Return the [X, Y] coordinate for the center point of the cell that contains the specified text.  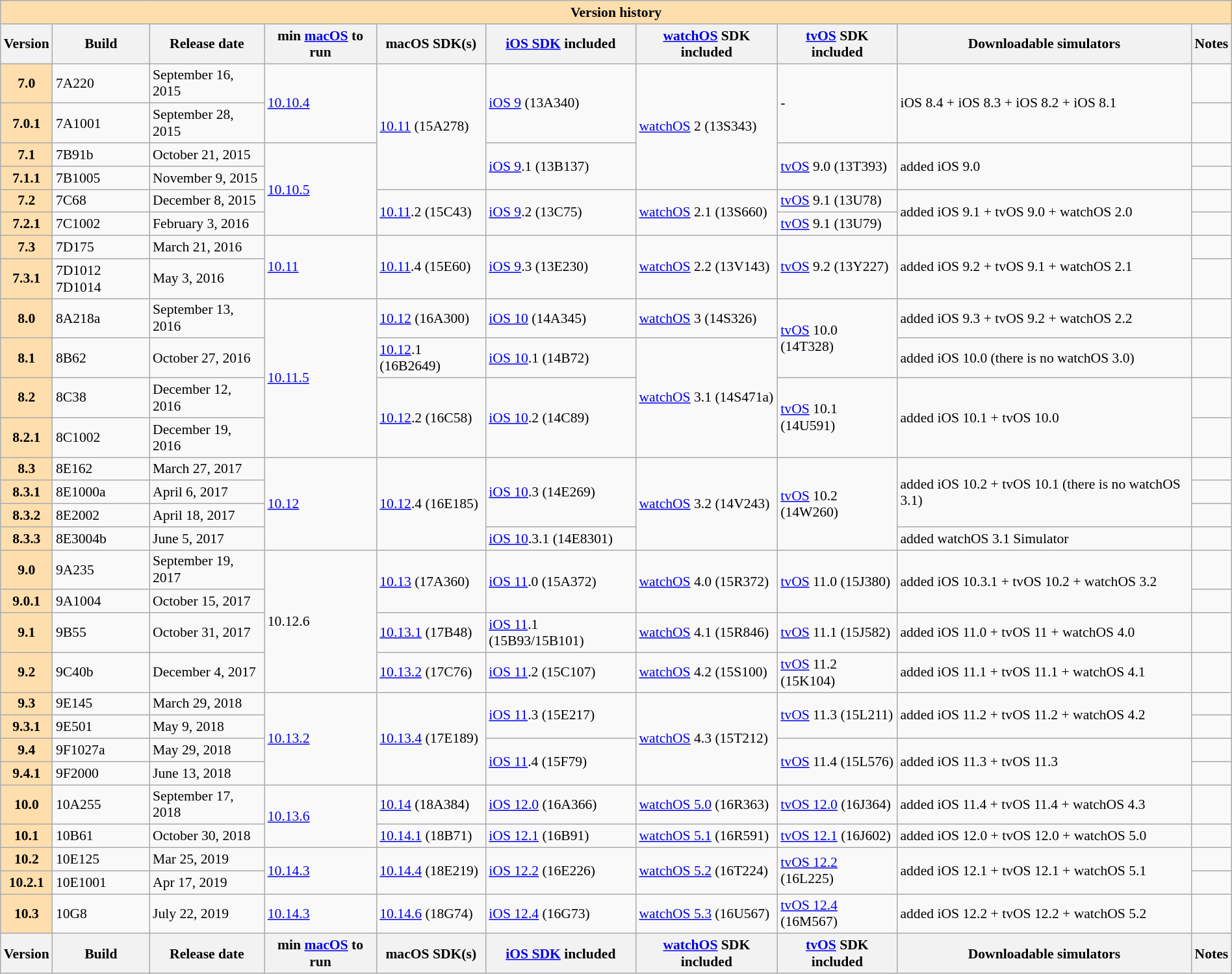
December 12, 2016 [207, 398]
10.2.1 [27, 882]
added iOS 10.1 + tvOS 10.0 [1044, 418]
10.10.4 [320, 103]
10.14.1 (18B71) [431, 836]
8A218a [101, 318]
10.14.6 (18G74) [431, 914]
added iOS 11.0 + tvOS 11 + watchOS 4.0 [1044, 633]
June 5, 2017 [207, 539]
9C40b [101, 672]
10.12.2 (16C58) [431, 418]
December 8, 2015 [207, 201]
April 18, 2017 [207, 515]
iOS 10 (14A345) [560, 318]
watchOS 5.2 (16T224) [706, 871]
10.14.4 (18E219) [431, 871]
tvOS 12.4 (16M567) [837, 914]
10.1 [27, 836]
April 6, 2017 [207, 493]
8.2.1 [27, 438]
7.1.1 [27, 178]
9.4.1 [27, 773]
October 30, 2018 [207, 836]
iOS 9.3 (13E230) [560, 268]
iOS 11.0 (15A372) [560, 581]
8.0 [27, 318]
watchOS 5.0 (16R363) [706, 804]
10E1001 [101, 882]
10.10.5 [320, 189]
Mar 25, 2019 [207, 860]
iOS 12.1 (16B91) [560, 836]
tvOS 11.0 (15J380) [837, 581]
tvOS 11.3 (15L211) [837, 715]
tvOS 10.1 (14U591) [837, 418]
iOS 8.4 + iOS 8.3 + iOS 8.2 + iOS 8.1 [1044, 103]
iOS 10.1 (14B72) [560, 359]
tvOS 10.2 (14W260) [837, 504]
8C38 [101, 398]
July 22, 2019 [207, 914]
10.0 [27, 804]
added iOS 11.2 + tvOS 11.2 + watchOS 4.2 [1044, 715]
added iOS 10.0 (there is no watchOS 3.0) [1044, 359]
7.3 [27, 248]
iOS 12.0 (16A366) [560, 804]
December 4, 2017 [207, 672]
10.11.2 (15C43) [431, 212]
iOS 10.2 (14C89) [560, 418]
September 13, 2016 [207, 318]
iOS 10.3 (14E269) [560, 493]
May 9, 2018 [207, 727]
watchOS 3 (14S326) [706, 318]
7.2 [27, 201]
September 19, 2017 [207, 569]
8E3004b [101, 539]
October 21, 2015 [207, 155]
10.13.1 (17B48) [431, 633]
added watchOS 3.1 Simulator [1044, 539]
9.2 [27, 672]
9.1 [27, 633]
tvOS 9.0 (13T393) [837, 166]
March 29, 2018 [207, 704]
added iOS 10.2 + tvOS 10.1 (there is no watchOS 3.1) [1044, 493]
June 13, 2018 [207, 773]
iOS 11.4 (15F79) [560, 762]
10.11.4 (15E60) [431, 268]
tvOS 9.1 (13U78) [837, 201]
9E501 [101, 727]
added iOS 12.0 + tvOS 12.0 + watchOS 5.0 [1044, 836]
added iOS 11.4 + tvOS 11.4 + watchOS 4.3 [1044, 804]
added iOS 9.2 + tvOS 9.1 + watchOS 2.1 [1044, 268]
10.13.2 [320, 738]
10.13.2 (17C76) [431, 672]
October 27, 2016 [207, 359]
8B62 [101, 359]
10.13.6 [320, 816]
December 19, 2016 [207, 438]
tvOS 10.0 (14T328) [837, 338]
9F2000 [101, 773]
10.3 [27, 914]
September 16, 2015 [207, 83]
7.3.1 [27, 278]
March 27, 2017 [207, 469]
tvOS 9.2 (13Y227) [837, 268]
9.3 [27, 704]
9.0 [27, 569]
Version history [616, 12]
watchOS 4.1 (15R846) [706, 633]
8E162 [101, 469]
8E2002 [101, 515]
7A1001 [101, 123]
8C1002 [101, 438]
9E145 [101, 704]
9.3.1 [27, 727]
7D1012 7D1014 [101, 278]
iOS 11.3 (15E217) [560, 715]
Apr 17, 2019 [207, 882]
9A235 [101, 569]
8E1000a [101, 493]
8.3 [27, 469]
10.12.1 (16B2649) [431, 359]
10.11 [320, 268]
9.4 [27, 750]
watchOS 5.3 (16U567) [706, 914]
watchOS 4.2 (15S100) [706, 672]
10.12 (16A300) [431, 318]
watchOS 2.1 (13S660) [706, 212]
tvOS 11.4 (15L576) [837, 762]
May 3, 2016 [207, 278]
added iOS 12.1 + tvOS 12.1 + watchOS 5.1 [1044, 871]
8.3.3 [27, 539]
iOS 11.1 (15B93/15B101) [560, 633]
7A220 [101, 83]
watchOS 3.2 (14V243) [706, 504]
10E125 [101, 860]
May 29, 2018 [207, 750]
7.0 [27, 83]
iOS 12.2 (16E226) [560, 871]
10.12.6 [320, 621]
10.13 (17A360) [431, 581]
7C68 [101, 201]
February 3, 2016 [207, 224]
9A1004 [101, 602]
tvOS 12.1 (16J602) [837, 836]
added iOS 9.1 + tvOS 9.0 + watchOS 2.0 [1044, 212]
added iOS 10.3.1 + tvOS 10.2 + watchOS 3.2 [1044, 581]
watchOS 2 (13S343) [706, 127]
watchOS 5.1 (16R591) [706, 836]
10A255 [101, 804]
iOS 9.1 (13B137) [560, 166]
watchOS 4.3 (15T212) [706, 738]
tvOS 11.1 (15J582) [837, 633]
8.3.2 [27, 515]
watchOS 3.1 (14S471a) [706, 398]
10.12 [320, 504]
7.2.1 [27, 224]
added iOS 9.3 + tvOS 9.2 + watchOS 2.2 [1044, 318]
September 28, 2015 [207, 123]
8.3.1 [27, 493]
10G8 [101, 914]
March 21, 2016 [207, 248]
7C1002 [101, 224]
iOS 9 (13A340) [560, 103]
7.0.1 [27, 123]
tvOS 11.2 (15K104) [837, 672]
- [837, 103]
9.0.1 [27, 602]
watchOS 2.2 (13V143) [706, 268]
November 9, 2015 [207, 178]
added iOS 12.2 + tvOS 12.2 + watchOS 5.2 [1044, 914]
8.1 [27, 359]
iOS 12.4 (16G73) [560, 914]
10.14 (18A384) [431, 804]
iOS 11.2 (15C107) [560, 672]
September 17, 2018 [207, 804]
tvOS 12.2 (16L225) [837, 871]
added iOS 11.1 + tvOS 11.1 + watchOS 4.1 [1044, 672]
added iOS 9.0 [1044, 166]
9B55 [101, 633]
tvOS 9.1 (13U79) [837, 224]
7D175 [101, 248]
iOS 10.3.1 (14E8301) [560, 539]
9F1027a [101, 750]
7B1005 [101, 178]
10.11 (15A278) [431, 127]
October 31, 2017 [207, 633]
8.2 [27, 398]
iOS 9.2 (13C75) [560, 212]
tvOS 12.0 (16J364) [837, 804]
10.13.4 (17E189) [431, 738]
October 15, 2017 [207, 602]
10B61 [101, 836]
7B91b [101, 155]
10.2 [27, 860]
10.11.5 [320, 378]
7.1 [27, 155]
10.12.4 (16E185) [431, 504]
watchOS 4.0 (15R372) [706, 581]
added iOS 11.3 + tvOS 11.3 [1044, 762]
